For the text-containing cell, return its midpoint in [X, Y] coordinate format. 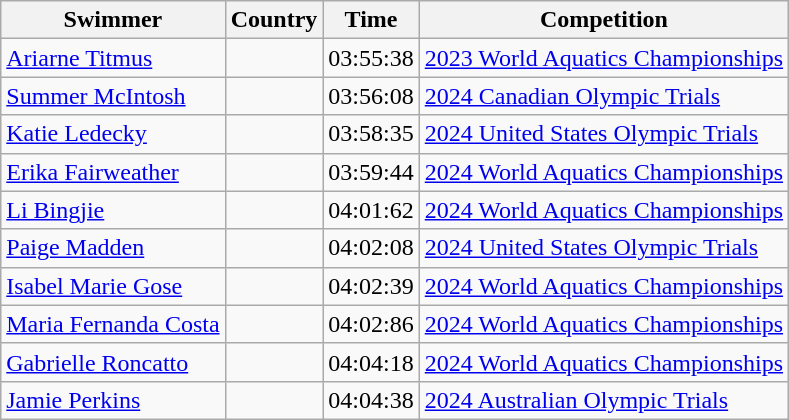
04:01:62 [371, 210]
03:58:35 [371, 134]
Gabrielle Roncatto [113, 362]
Paige Madden [113, 248]
04:04:18 [371, 362]
Time [371, 20]
Country [274, 20]
Summer McIntosh [113, 96]
Competition [604, 20]
Swimmer [113, 20]
Jamie Perkins [113, 400]
2024 Australian Olympic Trials [604, 400]
Ariarne Titmus [113, 58]
Katie Ledecky [113, 134]
Li Bingjie [113, 210]
03:56:08 [371, 96]
04:02:39 [371, 286]
04:04:38 [371, 400]
2024 Canadian Olympic Trials [604, 96]
Isabel Marie Gose [113, 286]
03:55:38 [371, 58]
04:02:86 [371, 324]
04:02:08 [371, 248]
03:59:44 [371, 172]
Erika Fairweather [113, 172]
Maria Fernanda Costa [113, 324]
2023 World Aquatics Championships [604, 58]
